Scan for the cell matching the given text and deliver its (X, Y) coordinate at center. 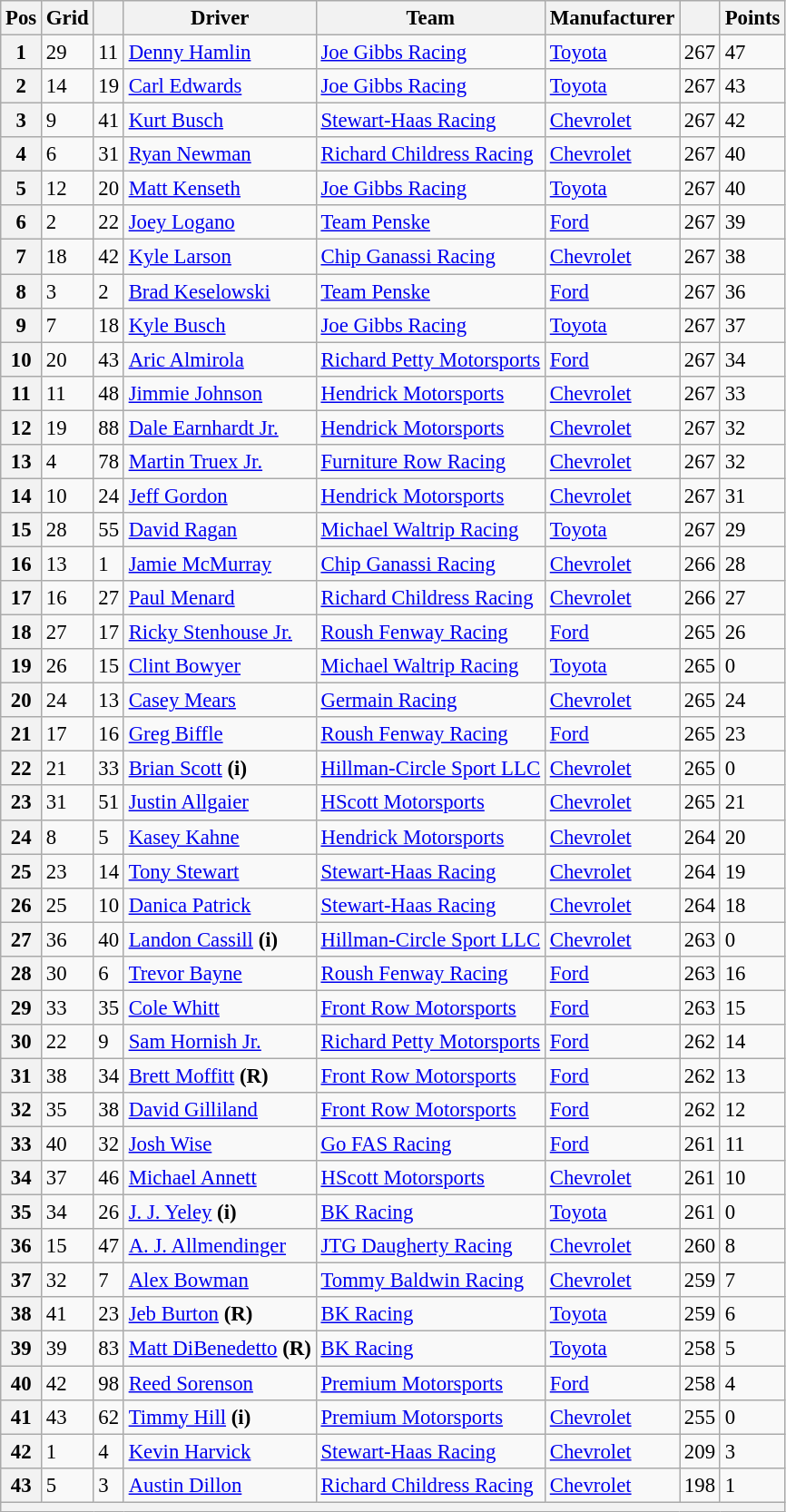
Kasey Kahne (220, 837)
Go FAS Racing (430, 1144)
Kurt Busch (220, 121)
98 (109, 1383)
Manufacturer (612, 18)
Landon Cassill (i) (220, 939)
48 (109, 393)
Cole Whitt (220, 1007)
Ricky Stenhouse Jr. (220, 633)
78 (109, 462)
Kyle Larson (220, 257)
David Ragan (220, 530)
Dale Earnhardt Jr. (220, 427)
51 (109, 803)
Jeb Burton (R) (220, 1315)
Kyle Busch (220, 325)
Pos (22, 18)
Casey Mears (220, 701)
Matt Kenseth (220, 189)
Matt DiBenedetto (R) (220, 1349)
260 (701, 1246)
Danica Patrick (220, 905)
Justin Allgaier (220, 803)
255 (701, 1417)
Aric Almirola (220, 359)
Jimmie Johnson (220, 393)
JTG Daugherty Racing (430, 1246)
Tony Stewart (220, 871)
Points (752, 18)
Driver (220, 18)
46 (109, 1178)
Timmy Hill (i) (220, 1417)
Kevin Harvick (220, 1451)
Paul Menard (220, 598)
Alex Bowman (220, 1281)
Clint Bowyer (220, 666)
Jamie McMurray (220, 564)
Reed Sorenson (220, 1383)
Grid (67, 18)
Tommy Baldwin Racing (430, 1281)
Sam Hornish Jr. (220, 1042)
Team (430, 18)
A. J. Allmendinger (220, 1246)
Michael Annett (220, 1178)
55 (109, 530)
Greg Biffle (220, 734)
J. J. Yeley (i) (220, 1213)
Carl Edwards (220, 86)
83 (109, 1349)
Jeff Gordon (220, 496)
62 (109, 1417)
Trevor Bayne (220, 974)
Germain Racing (430, 701)
209 (701, 1451)
Austin Dillon (220, 1485)
Brett Moffitt (R) (220, 1075)
Josh Wise (220, 1144)
Furniture Row Racing (430, 462)
Brian Scott (i) (220, 769)
Martin Truex Jr. (220, 462)
David Gilliland (220, 1110)
198 (701, 1485)
Ryan Newman (220, 154)
Denny Hamlin (220, 53)
Joey Logano (220, 222)
Brad Keselowski (220, 291)
88 (109, 427)
